Determine the [X, Y] coordinate at the center of the cell enclosing the given text.  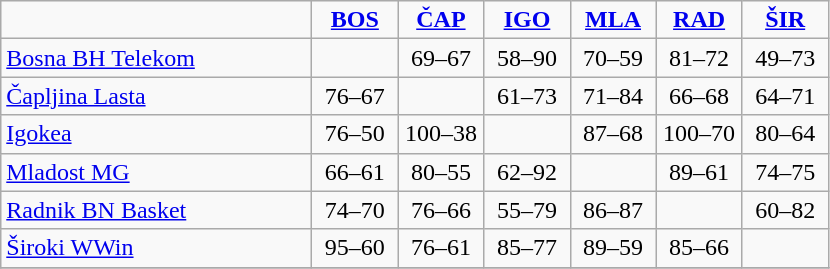
80–55 [441, 172]
74–75 [785, 172]
81–72 [699, 58]
76–50 [355, 134]
Igokea [156, 134]
ČAP [441, 20]
76–66 [441, 210]
49–73 [785, 58]
Mladost MG [156, 172]
MLA [613, 20]
85–66 [699, 248]
86–87 [613, 210]
95–60 [355, 248]
Radnik BN Basket [156, 210]
Čapljina Lasta [156, 96]
61–73 [527, 96]
62–92 [527, 172]
58–90 [527, 58]
IGO [527, 20]
69–67 [441, 58]
70–59 [613, 58]
100–38 [441, 134]
87–68 [613, 134]
60–82 [785, 210]
RAD [699, 20]
76–61 [441, 248]
85–77 [527, 248]
71–84 [613, 96]
89–59 [613, 248]
ŠIR [785, 20]
66–61 [355, 172]
Široki WWin [156, 248]
64–71 [785, 96]
76–67 [355, 96]
80–64 [785, 134]
66–68 [699, 96]
Bosna BH Telekom [156, 58]
55–79 [527, 210]
89–61 [699, 172]
BOS [355, 20]
100–70 [699, 134]
74–70 [355, 210]
